Extract the (X, Y) coordinate from the center of the cell holding the provided text.  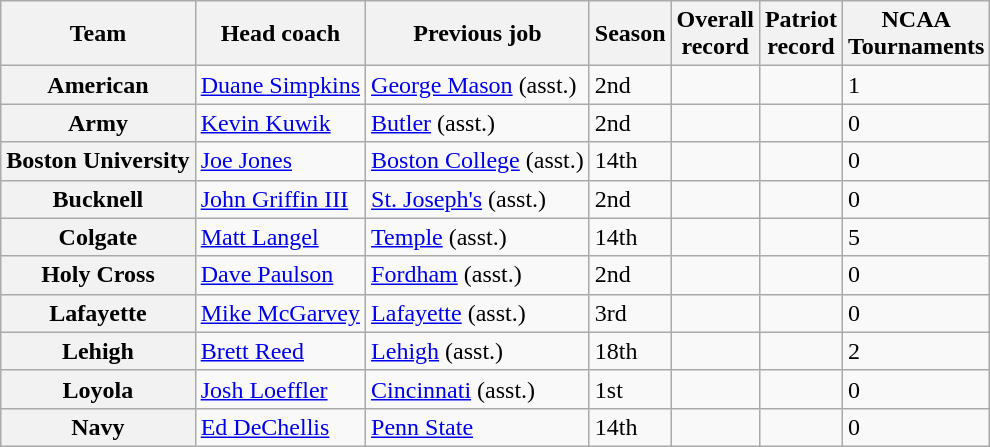
Ed DeChellis (280, 427)
Lafayette (asst.) (478, 313)
Lehigh (98, 351)
Holy Cross (98, 275)
St. Joseph's (asst.) (478, 199)
Loyola (98, 389)
2 (916, 351)
Head coach (280, 34)
Butler (asst.) (478, 123)
American (98, 85)
Kevin Kuwik (280, 123)
Fordham (asst.) (478, 275)
Josh Loeffler (280, 389)
Colgate (98, 237)
Temple (asst.) (478, 237)
5 (916, 237)
Matt Langel (280, 237)
Joe Jones (280, 161)
Navy (98, 427)
Previous job (478, 34)
Team (98, 34)
Boston University (98, 161)
Overallrecord (715, 34)
Penn State (478, 427)
Dave Paulson (280, 275)
3rd (630, 313)
Brett Reed (280, 351)
Lehigh (asst.) (478, 351)
George Mason (asst.) (478, 85)
NCAATournaments (916, 34)
Bucknell (98, 199)
Lafayette (98, 313)
Season (630, 34)
John Griffin III (280, 199)
Patriotrecord (800, 34)
18th (630, 351)
1st (630, 389)
Boston College (asst.) (478, 161)
1 (916, 85)
Mike McGarvey (280, 313)
Cincinnati (asst.) (478, 389)
Army (98, 123)
Duane Simpkins (280, 85)
